Detect which cell encompasses the target text, then output its (X, Y) center coordinate. 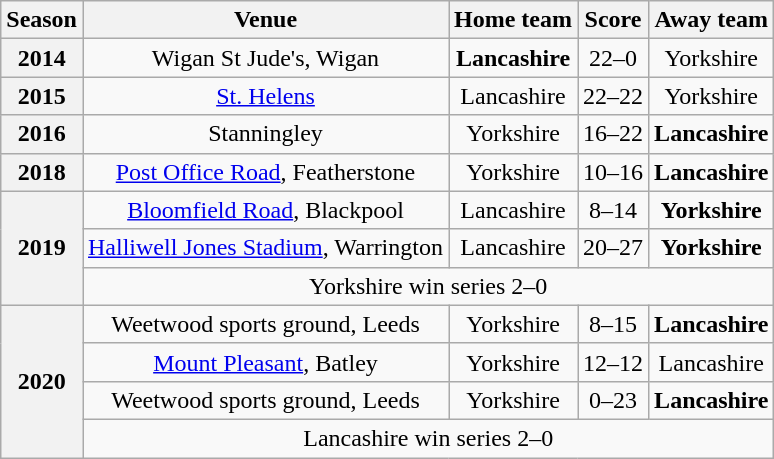
12–12 (614, 362)
Home team (512, 20)
2016 (42, 134)
Away team (712, 20)
8–15 (614, 324)
Wigan St Jude's, Wigan (265, 58)
Mount Pleasant, Batley (265, 362)
0–23 (614, 400)
Score (614, 20)
2014 (42, 58)
8–14 (614, 210)
20–27 (614, 248)
22–0 (614, 58)
Bloomfield Road, Blackpool (265, 210)
10–16 (614, 172)
16–22 (614, 134)
Halliwell Jones Stadium, Warrington (265, 248)
Stanningley (265, 134)
2015 (42, 96)
Season (42, 20)
2019 (42, 248)
St. Helens (265, 96)
2020 (42, 381)
Lancashire win series 2–0 (428, 438)
Venue (265, 20)
2018 (42, 172)
22–22 (614, 96)
Post Office Road, Featherstone (265, 172)
Yorkshire win series 2–0 (428, 286)
